Return the [X, Y] coordinate for the center point of the cell that contains the specified text.  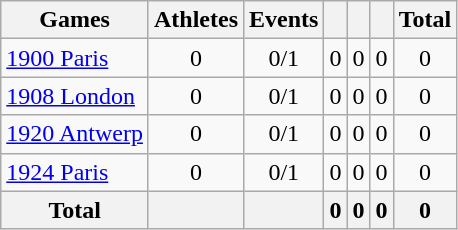
1900 Paris [75, 58]
Events [284, 20]
1908 London [75, 96]
1920 Antwerp [75, 134]
Athletes [196, 20]
Games [75, 20]
1924 Paris [75, 172]
